Locate the cell with the specified text and output its (X, Y) center coordinate. 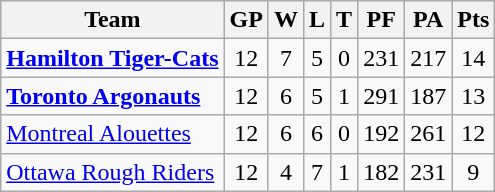
Pts (474, 20)
261 (428, 134)
GP (246, 20)
PA (428, 20)
T (344, 20)
Toronto Argonauts (112, 96)
291 (382, 96)
217 (428, 58)
W (286, 20)
14 (474, 58)
L (316, 20)
PF (382, 20)
182 (382, 172)
Team (112, 20)
9 (474, 172)
187 (428, 96)
Montreal Alouettes (112, 134)
4 (286, 172)
Ottawa Rough Riders (112, 172)
192 (382, 134)
13 (474, 96)
Hamilton Tiger-Cats (112, 58)
